Determine the [x, y] coordinate at the center of the cell enclosing the given text.  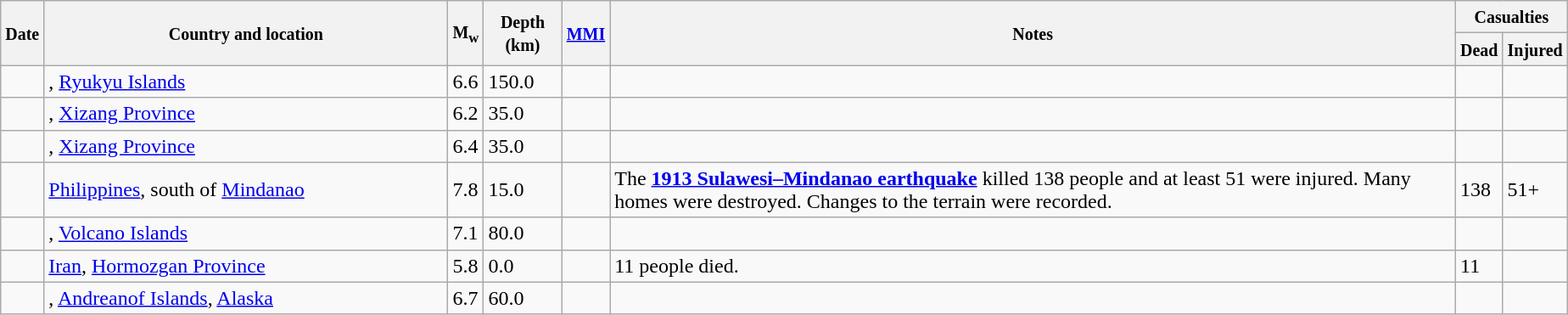
Country and location [246, 33]
138 [1479, 190]
6.6 [466, 82]
6.2 [466, 114]
Injured [1535, 49]
7.1 [466, 233]
Date [22, 33]
MMI [585, 33]
6.4 [466, 146]
15.0 [523, 190]
80.0 [523, 233]
, Ryukyu Islands [246, 82]
Casualties [1511, 17]
, Andreanof Islands, Alaska [246, 298]
, Volcano Islands [246, 233]
Mw [466, 33]
11 [1479, 266]
Depth (km) [523, 33]
7.8 [466, 190]
150.0 [523, 82]
0.0 [523, 266]
Dead [1479, 49]
51+ [1535, 190]
Notes [1033, 33]
Iran, Hormozgan Province [246, 266]
5.8 [466, 266]
11 people died. [1033, 266]
Philippines, south of Mindanao [246, 190]
6.7 [466, 298]
60.0 [523, 298]
